Return the [X, Y] coordinate for the center point of the cell that contains the specified text.  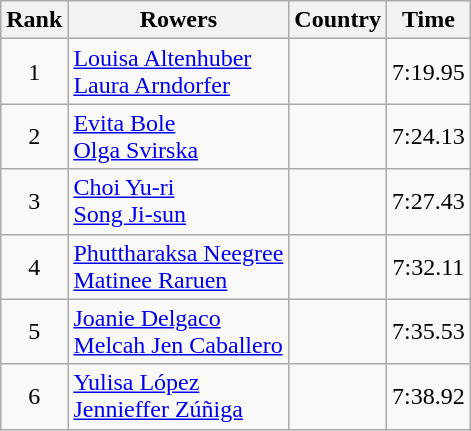
7:32.11 [429, 266]
6 [34, 396]
2 [34, 136]
Time [429, 20]
7:35.53 [429, 332]
7:38.92 [429, 396]
7:19.95 [429, 72]
7:27.43 [429, 202]
Country [338, 20]
Evita BoleOlga Svirska [178, 136]
Yulisa LópezJennieffer Zúñiga [178, 396]
Louisa AltenhuberLaura Arndorfer [178, 72]
Phuttharaksa NeegreeMatinee Raruen [178, 266]
1 [34, 72]
3 [34, 202]
Rowers [178, 20]
7:24.13 [429, 136]
Choi Yu-riSong Ji-sun [178, 202]
4 [34, 266]
5 [34, 332]
Joanie DelgacoMelcah Jen Caballero [178, 332]
Rank [34, 20]
